Capture the cell that displays the provided text and extract its [X, Y] central coordinate. 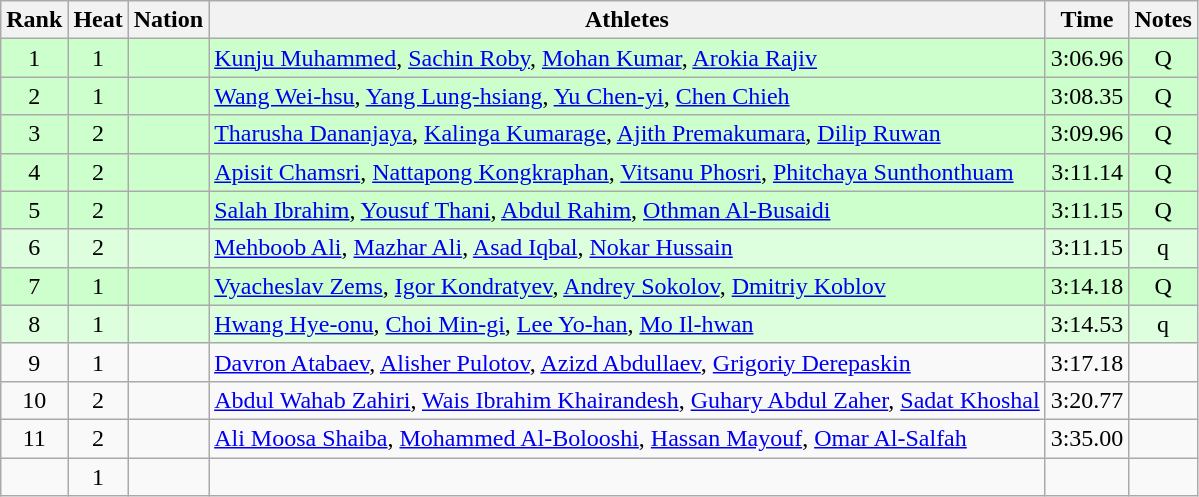
3:35.00 [1087, 438]
Ali Moosa Shaiba, Mohammed Al-Bolooshi, Hassan Mayouf, Omar Al-Salfah [628, 438]
Tharusha Dananjaya, Kalinga Kumarage, Ajith Premakumara, Dilip Ruwan [628, 134]
Kunju Muhammed, Sachin Roby, Mohan Kumar, Arokia Rajiv [628, 58]
Wang Wei-hsu, Yang Lung-hsiang, Yu Chen-yi, Chen Chieh [628, 96]
3:17.18 [1087, 362]
3:14.18 [1087, 286]
10 [34, 400]
7 [34, 286]
9 [34, 362]
Rank [34, 20]
Nation [168, 20]
Abdul Wahab Zahiri, Wais Ibrahim Khairandesh, Guhary Abdul Zaher, Sadat Khoshal [628, 400]
3:09.96 [1087, 134]
3:11.14 [1087, 172]
3:06.96 [1087, 58]
6 [34, 248]
3:20.77 [1087, 400]
Time [1087, 20]
3:08.35 [1087, 96]
5 [34, 210]
3 [34, 134]
3:14.53 [1087, 324]
Vyacheslav Zems, Igor Kondratyev, Andrey Sokolov, Dmitriy Koblov [628, 286]
Apisit Chamsri, Nattapong Kongkraphan, Vitsanu Phosri, Phitchaya Sunthonthuam [628, 172]
Davron Atabaev, Alisher Pulotov, Azizd Abdullaev, Grigoriy Derepaskin [628, 362]
11 [34, 438]
Hwang Hye-onu, Choi Min-gi, Lee Yo-han, Mo Il-hwan [628, 324]
Heat [98, 20]
8 [34, 324]
Salah Ibrahim, Yousuf Thani, Abdul Rahim, Othman Al-Busaidi [628, 210]
4 [34, 172]
Notes [1163, 20]
Athletes [628, 20]
Mehboob Ali, Mazhar Ali, Asad Iqbal, Nokar Hussain [628, 248]
